Capture the cell that displays the provided text and extract its (x, y) central coordinate. 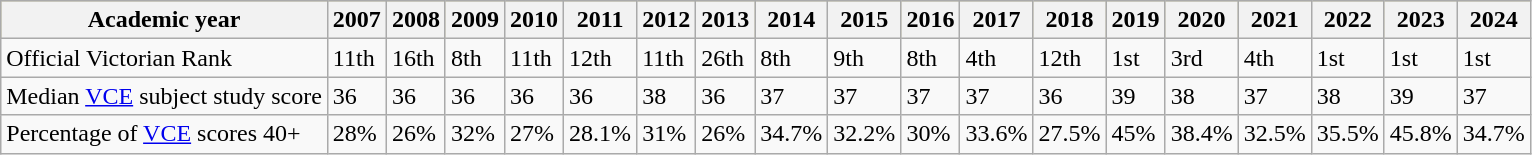
2022 (1348, 20)
2009 (474, 20)
2018 (1070, 20)
31% (666, 134)
26th (726, 58)
2010 (534, 20)
32.5% (1274, 134)
2023 (1420, 20)
28% (356, 134)
27.5% (1070, 134)
2014 (792, 20)
2007 (356, 20)
45% (1136, 134)
Official Victorian Rank (164, 58)
2019 (1136, 20)
32.2% (864, 134)
2008 (416, 20)
2012 (666, 20)
2020 (1202, 20)
2024 (1494, 20)
16th (416, 58)
Academic year (164, 20)
2016 (930, 20)
2021 (1274, 20)
2013 (726, 20)
38.4% (1202, 134)
9th (864, 58)
Percentage of VCE scores 40+ (164, 134)
30% (930, 134)
2017 (996, 20)
27% (534, 134)
28.1% (600, 134)
2015 (864, 20)
2011 (600, 20)
35.5% (1348, 134)
Median VCE subject study score (164, 96)
3rd (1202, 58)
33.6% (996, 134)
32% (474, 134)
45.8% (1420, 134)
